Identify which cell holds the provided text, then report its [X, Y] central coordinate. 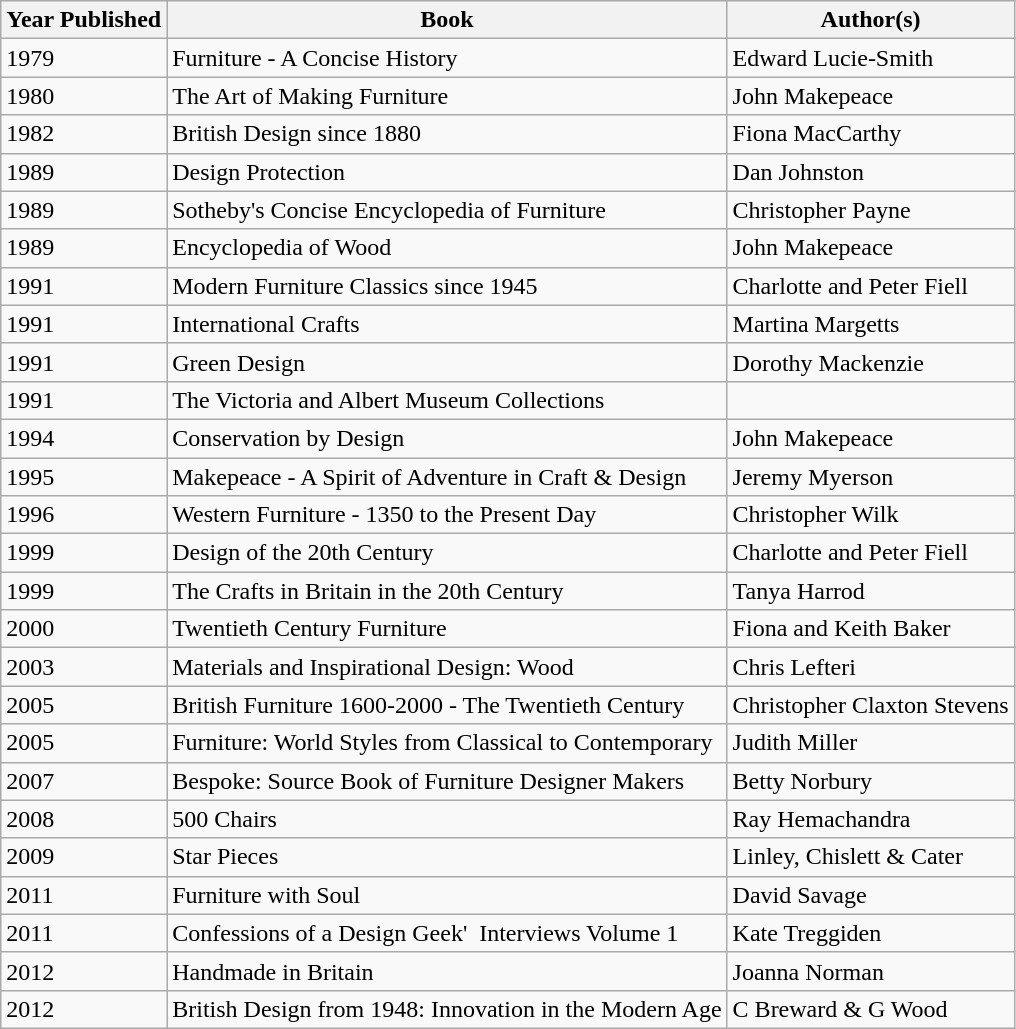
Christopher Payne [870, 210]
Materials and Inspirational Design: Wood [447, 667]
Author(s) [870, 20]
Western Furniture - 1350 to the Present Day [447, 515]
Bespoke: Source Book of Furniture Designer Makers [447, 781]
Linley, Chislett & Cater [870, 857]
1996 [84, 515]
Dorothy Mackenzie [870, 362]
Kate Treggiden [870, 933]
Furniture: World Styles from Classical to Contemporary [447, 743]
Furniture with Soul [447, 895]
Edward Lucie-Smith [870, 58]
Tanya Harrod [870, 591]
Conservation by Design [447, 438]
Ray Hemachandra [870, 819]
1995 [84, 477]
Modern Furniture Classics since 1945 [447, 286]
Handmade in Britain [447, 971]
Dan Johnston [870, 172]
Fiona MacCarthy [870, 134]
500 Chairs [447, 819]
Green Design [447, 362]
British Design since 1880 [447, 134]
Twentieth Century Furniture [447, 629]
Joanna Norman [870, 971]
Sotheby's Concise Encyclopedia of Furniture [447, 210]
Martina Margetts [870, 324]
The Crafts in Britain in the 20th Century [447, 591]
Betty Norbury [870, 781]
Judith Miller [870, 743]
International Crafts [447, 324]
2008 [84, 819]
2007 [84, 781]
Fiona and Keith Baker [870, 629]
Design of the 20th Century [447, 553]
Year Published [84, 20]
Christopher Claxton Stevens [870, 705]
1980 [84, 96]
Book [447, 20]
Encyclopedia of Wood [447, 248]
The Art of Making Furniture [447, 96]
Chris Lefteri [870, 667]
David Savage [870, 895]
British Furniture 1600-2000 - The Twentieth Century [447, 705]
Furniture - A Concise History [447, 58]
1979 [84, 58]
Makepeace - A Spirit of Adventure in Craft & Design [447, 477]
British Design from 1948: Innovation in the Modern Age [447, 1009]
Christopher Wilk [870, 515]
Confessions of a Design Geek' Interviews Volume 1 [447, 933]
2000 [84, 629]
C Breward & G Wood [870, 1009]
Star Pieces [447, 857]
The Victoria and Albert Museum Collections [447, 400]
2003 [84, 667]
2009 [84, 857]
Design Protection [447, 172]
1982 [84, 134]
1994 [84, 438]
Jeremy Myerson [870, 477]
